Scan for the cell matching the given text and deliver its [X, Y] coordinate at center. 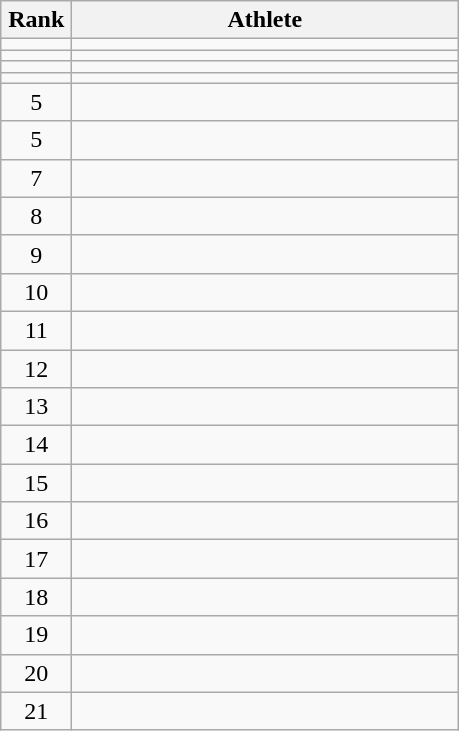
9 [36, 254]
20 [36, 673]
8 [36, 216]
Rank [36, 20]
11 [36, 330]
17 [36, 559]
7 [36, 178]
21 [36, 711]
12 [36, 369]
10 [36, 292]
Athlete [265, 20]
15 [36, 483]
14 [36, 445]
18 [36, 597]
13 [36, 407]
19 [36, 635]
16 [36, 521]
